Return the [X, Y] coordinate for the center point of the cell that contains the specified text.  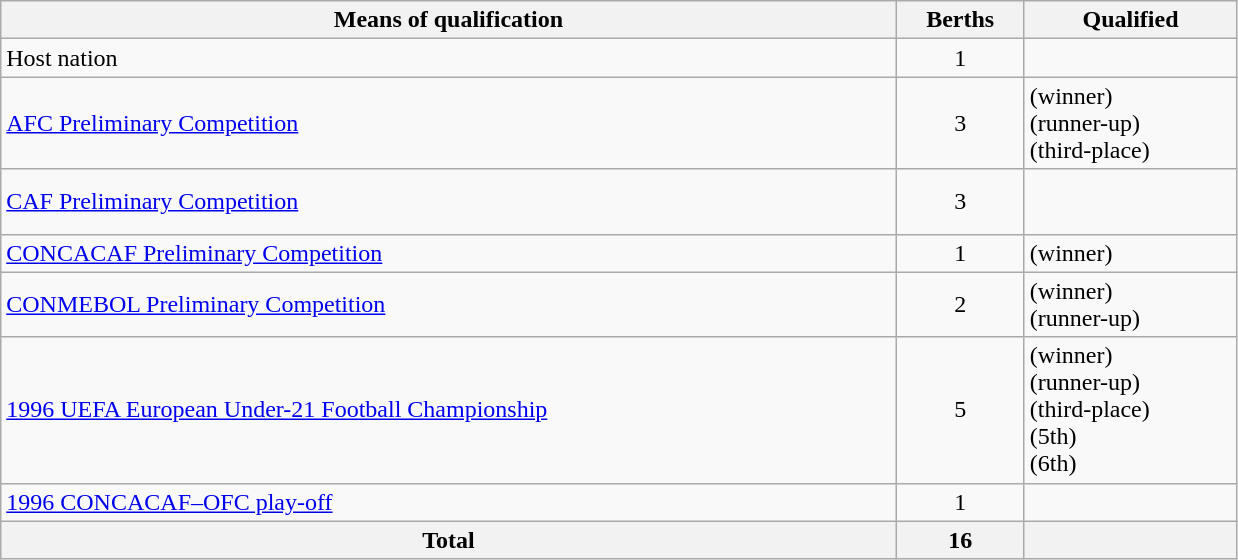
CONCACAF Preliminary Competition [448, 253]
(winner) (runner-up) [1130, 304]
CAF Preliminary Competition [448, 202]
Host nation [448, 58]
(winner) (runner-up) (third-place) (5th) (6th) [1130, 410]
AFC Preliminary Competition [448, 123]
Berths [960, 20]
(winner) [1130, 253]
(winner) (runner-up) (third-place) [1130, 123]
CONMEBOL Preliminary Competition [448, 304]
5 [960, 410]
2 [960, 304]
1996 UEFA European Under-21 Football Championship [448, 410]
Total [448, 540]
Qualified [1130, 20]
1996 CONCACAF–OFC play-off [448, 502]
16 [960, 540]
Means of qualification [448, 20]
